Return the [X, Y] coordinate for the center point of the cell that contains the specified text.  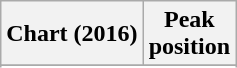
Peak position [189, 34]
Chart (2016) [72, 34]
